Return the (X, Y) coordinate for the center point of the cell that contains the specified text.  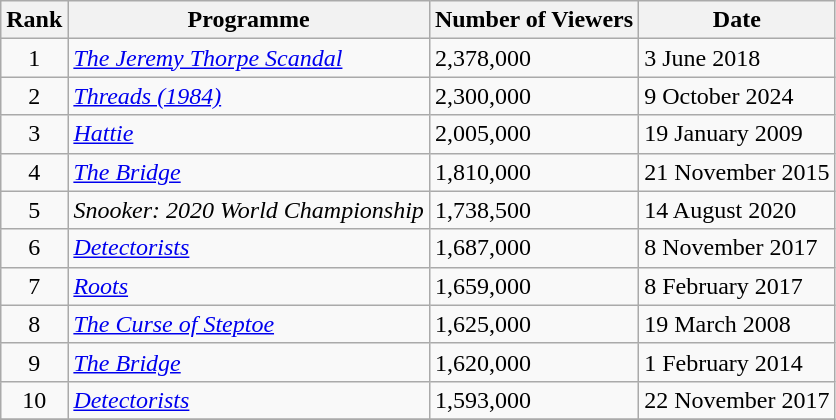
21 November 2015 (737, 172)
1,687,000 (534, 248)
4 (34, 172)
1 (34, 58)
3 (34, 134)
1,659,000 (534, 286)
9 (34, 362)
10 (34, 400)
1,593,000 (534, 400)
2,378,000 (534, 58)
The Curse of Steptoe (249, 324)
5 (34, 210)
1,620,000 (534, 362)
9 October 2024 (737, 96)
Rank (34, 20)
6 (34, 248)
14 August 2020 (737, 210)
Snooker: 2020 World Championship (249, 210)
Threads (1984) (249, 96)
Roots (249, 286)
1,810,000 (534, 172)
3 June 2018 (737, 58)
Programme (249, 20)
22 November 2017 (737, 400)
19 March 2008 (737, 324)
Hattie (249, 134)
1,738,500 (534, 210)
7 (34, 286)
1 February 2014 (737, 362)
2,005,000 (534, 134)
2 (34, 96)
2,300,000 (534, 96)
Date (737, 20)
8 November 2017 (737, 248)
1,625,000 (534, 324)
Number of Viewers (534, 20)
19 January 2009 (737, 134)
The Jeremy Thorpe Scandal (249, 58)
8 February 2017 (737, 286)
8 (34, 324)
